Find where the given text appears and provide that cell's center as (x, y) coordinate. 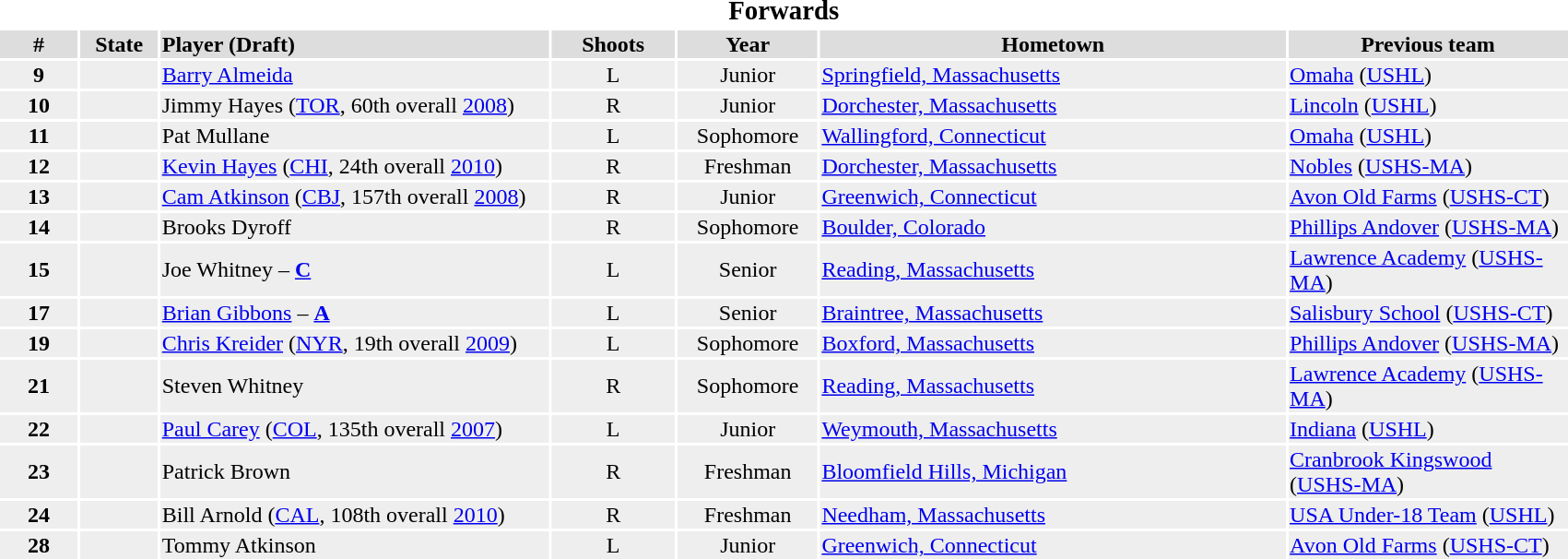
22 (39, 429)
Barry Almeida (354, 75)
Weymouth, Massachusetts (1053, 429)
Boulder, Colorado (1053, 227)
10 (39, 105)
Joe Whitney – C (354, 269)
Springfield, Massachusetts (1053, 75)
Salisbury School (USHS-CT) (1429, 313)
28 (39, 545)
13 (39, 196)
Pat Mullane (354, 136)
24 (39, 515)
Bloomfield Hills, Michigan (1053, 472)
Patrick Brown (354, 472)
Kevin Hayes (CHI, 24th overall 2010) (354, 166)
Cranbrook Kingswood (USHS-MA) (1429, 472)
USA Under-18 Team (USHL) (1429, 515)
Indiana (USHL) (1429, 429)
Chris Kreider (NYR, 19th overall 2009) (354, 343)
Cam Atkinson (CBJ, 157th overall 2008) (354, 196)
# (39, 44)
19 (39, 343)
14 (39, 227)
Jimmy Hayes (TOR, 60th overall 2008) (354, 105)
Needham, Massachusetts (1053, 515)
Year (747, 44)
9 (39, 75)
21 (39, 386)
Player (Draft) (354, 44)
Brian Gibbons – A (354, 313)
Steven Whitney (354, 386)
Wallingford, Connecticut (1053, 136)
12 (39, 166)
15 (39, 269)
Boxford, Massachusetts (1053, 343)
Bill Arnold (CAL, 108th overall 2010) (354, 515)
23 (39, 472)
State (119, 44)
Previous team (1429, 44)
Brooks Dyroff (354, 227)
Braintree, Massachusetts (1053, 313)
Hometown (1053, 44)
11 (39, 136)
Nobles (USHS-MA) (1429, 166)
17 (39, 313)
Paul Carey (COL, 135th overall 2007) (354, 429)
Shoots (614, 44)
Lincoln (USHL) (1429, 105)
Tommy Atkinson (354, 545)
